Identify which cell holds the provided text, then report its [x, y] central coordinate. 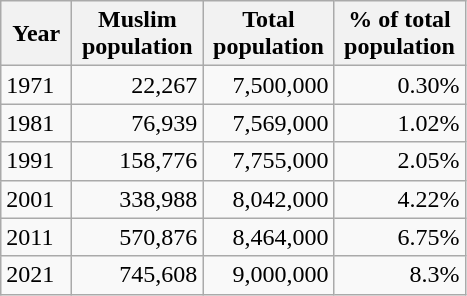
1981 [36, 123]
570,876 [138, 237]
6.75% [400, 237]
338,988 [138, 199]
7,500,000 [268, 85]
745,608 [138, 275]
8.3% [400, 275]
22,267 [138, 85]
0.30% [400, 85]
158,776 [138, 161]
8,464,000 [268, 237]
4.22% [400, 199]
9,000,000 [268, 275]
1971 [36, 85]
Year [36, 34]
2011 [36, 237]
1991 [36, 161]
Total population [268, 34]
2.05% [400, 161]
% of total population [400, 34]
7,755,000 [268, 161]
2001 [36, 199]
8,042,000 [268, 199]
1.02% [400, 123]
7,569,000 [268, 123]
76,939 [138, 123]
Muslim population [138, 34]
2021 [36, 275]
